Extract the [X, Y] coordinate from the center of the cell holding the provided text.  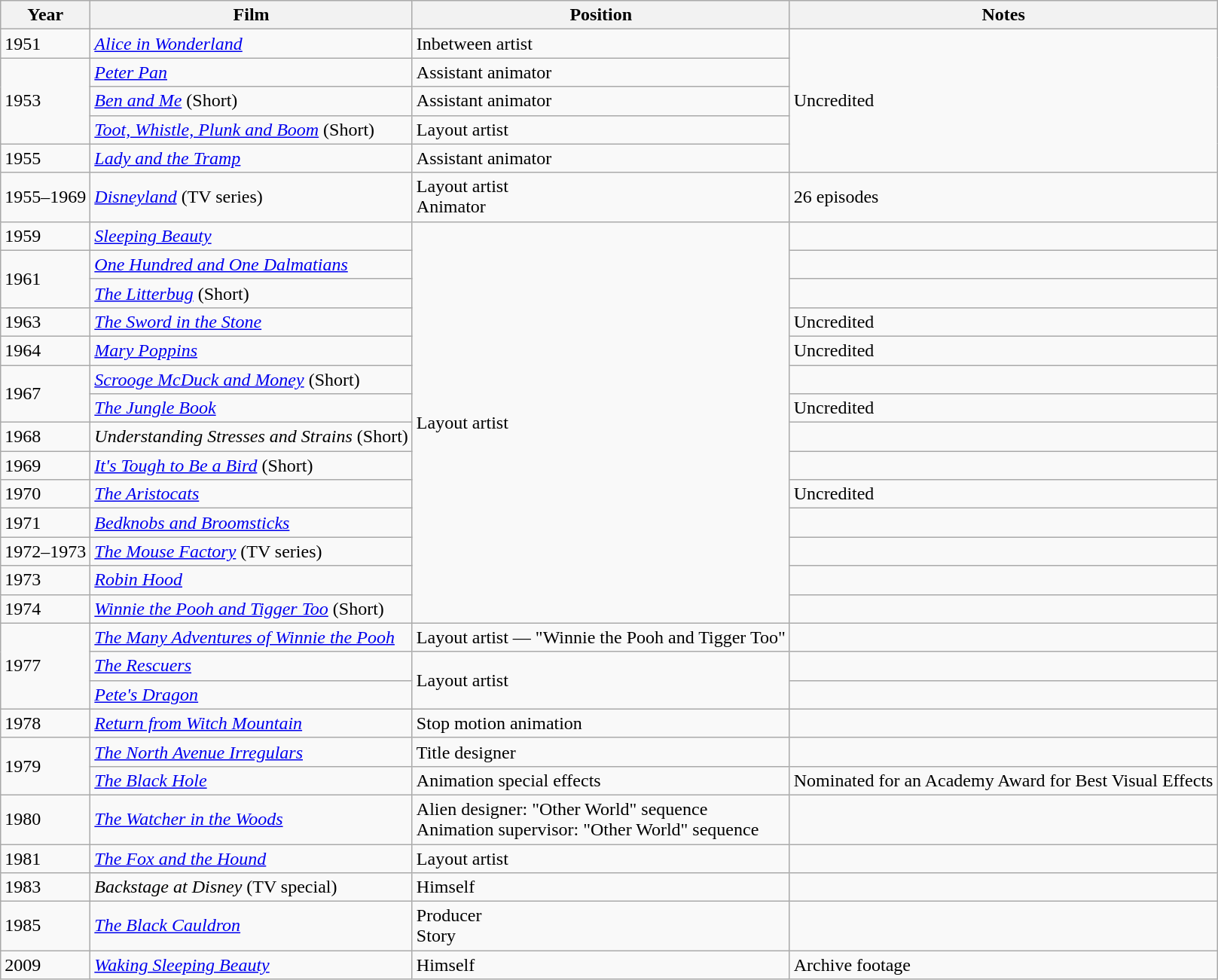
Sleeping Beauty [252, 236]
The Jungle Book [252, 408]
Title designer [601, 752]
Position [601, 15]
Mary Poppins [252, 350]
Nominated for an Academy Award for Best Visual Effects [1003, 780]
Layout artist — "Winnie the Pooh and Tigger Too" [601, 637]
The Black Cauldron [252, 927]
Notes [1003, 15]
Toot, Whistle, Plunk and Boom (Short) [252, 130]
Film [252, 15]
The Fox and the Hound [252, 858]
1972–1973 [45, 551]
1977 [45, 666]
26 episodes [1003, 197]
1985 [45, 927]
Winnie the Pooh and Tigger Too (Short) [252, 609]
Peter Pan [252, 72]
The Mouse Factory (TV series) [252, 551]
Bedknobs and Broomsticks [252, 523]
1955–1969 [45, 197]
Backstage at Disney (TV special) [252, 887]
Waking Sleeping Beauty [252, 965]
The Watcher in the Woods [252, 820]
Robin Hood [252, 580]
1961 [45, 279]
The North Avenue Irregulars [252, 752]
It's Tough to Be a Bird (Short) [252, 466]
Inbetween artist [601, 44]
Archive footage [1003, 965]
Year [45, 15]
Lady and the Tramp [252, 158]
The Litterbug (Short) [252, 293]
1953 [45, 101]
Pete's Dragon [252, 695]
1959 [45, 236]
The Black Hole [252, 780]
1955 [45, 158]
Layout artistAnimator [601, 197]
Return from Witch Mountain [252, 723]
1979 [45, 766]
1974 [45, 609]
Animation special effects [601, 780]
1978 [45, 723]
Scrooge McDuck and Money (Short) [252, 379]
The Aristocats [252, 494]
2009 [45, 965]
The Many Adventures of Winnie the Pooh [252, 637]
1970 [45, 494]
1981 [45, 858]
Ben and Me (Short) [252, 101]
1983 [45, 887]
1963 [45, 322]
Disneyland (TV series) [252, 197]
ProducerStory [601, 927]
Alien designer: "Other World" sequenceAnimation supervisor: "Other World" sequence [601, 820]
Stop motion animation [601, 723]
One Hundred and One Dalmatians [252, 264]
The Sword in the Stone [252, 322]
1951 [45, 44]
1967 [45, 393]
1968 [45, 437]
1964 [45, 350]
1971 [45, 523]
Understanding Stresses and Strains (Short) [252, 437]
1973 [45, 580]
1969 [45, 466]
1980 [45, 820]
Alice in Wonderland [252, 44]
The Rescuers [252, 666]
